Search for the cell housing the specified text and yield its (X, Y) center coordinate. 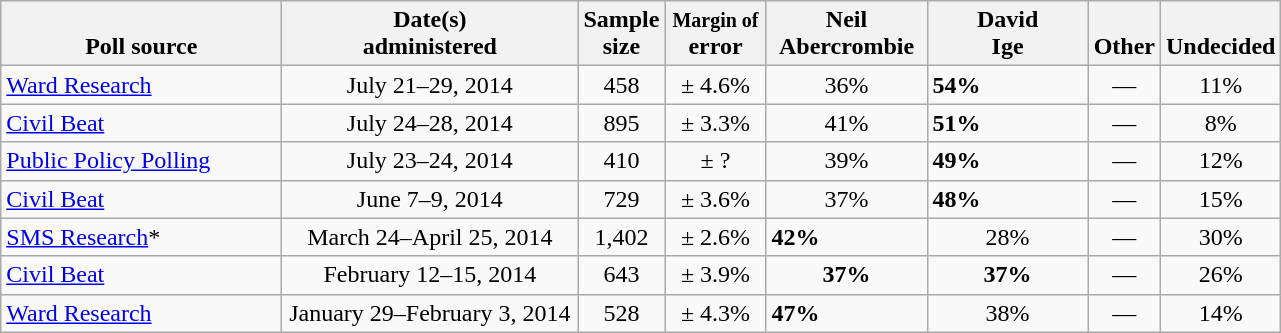
39% (846, 161)
47% (846, 313)
Undecided (1221, 34)
15% (1221, 199)
February 12–15, 2014 (430, 275)
Samplesize (622, 34)
DavidIge (1008, 34)
36% (846, 85)
January 29–February 3, 2014 (430, 313)
41% (846, 123)
30% (1221, 237)
± ? (716, 161)
643 (622, 275)
July 23–24, 2014 (430, 161)
48% (1008, 199)
Other (1124, 34)
Poll source (142, 34)
± 4.3% (716, 313)
Date(s)administered (430, 34)
12% (1221, 161)
March 24–April 25, 2014 (430, 237)
11% (1221, 85)
458 (622, 85)
38% (1008, 313)
729 (622, 199)
1,402 (622, 237)
410 (622, 161)
Public Policy Polling (142, 161)
14% (1221, 313)
July 21–29, 2014 (430, 85)
± 3.9% (716, 275)
54% (1008, 85)
49% (1008, 161)
42% (846, 237)
NeilAbercrombie (846, 34)
± 3.3% (716, 123)
July 24–28, 2014 (430, 123)
28% (1008, 237)
26% (1221, 275)
528 (622, 313)
June 7–9, 2014 (430, 199)
51% (1008, 123)
895 (622, 123)
Margin oferror (716, 34)
± 2.6% (716, 237)
SMS Research* (142, 237)
± 3.6% (716, 199)
8% (1221, 123)
± 4.6% (716, 85)
